Search for the cell housing the specified text and yield its (X, Y) center coordinate. 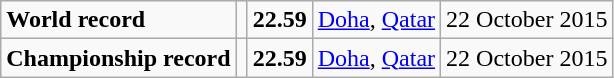
World record (118, 20)
Championship record (118, 58)
